Identify which cell holds the provided text, then report its (x, y) central coordinate. 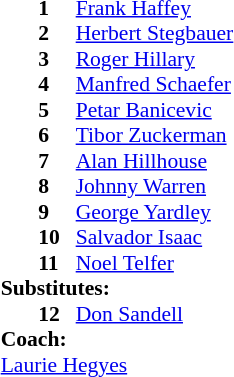
10 (57, 237)
Johnny Warren (155, 187)
7 (57, 161)
Don Sandell (155, 314)
Manfred Schaefer (155, 85)
3 (57, 59)
Petar Banicevic (155, 110)
2 (57, 33)
Substitutes: (118, 289)
Tibor Zuckerman (155, 135)
George Yardley (155, 212)
Salvador Isaac (155, 237)
6 (57, 135)
Herbert Stegbauer (155, 33)
4 (57, 85)
11 (57, 263)
8 (57, 187)
Noel Telfer (155, 263)
9 (57, 212)
12 (57, 314)
5 (57, 110)
Coach: (118, 339)
Roger Hillary (155, 59)
Alan Hillhouse (155, 161)
